Find where the given text appears and provide that cell's center as [X, Y] coordinate. 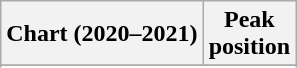
Chart (2020–2021) [102, 34]
Peak position [249, 34]
